From the cell containing the given text, extract its center point as [X, Y] coordinate. 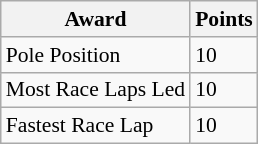
Award [96, 19]
Fastest Race Lap [96, 126]
Points [224, 19]
Most Race Laps Led [96, 90]
Pole Position [96, 55]
